Search for the cell housing the specified text and yield its (x, y) center coordinate. 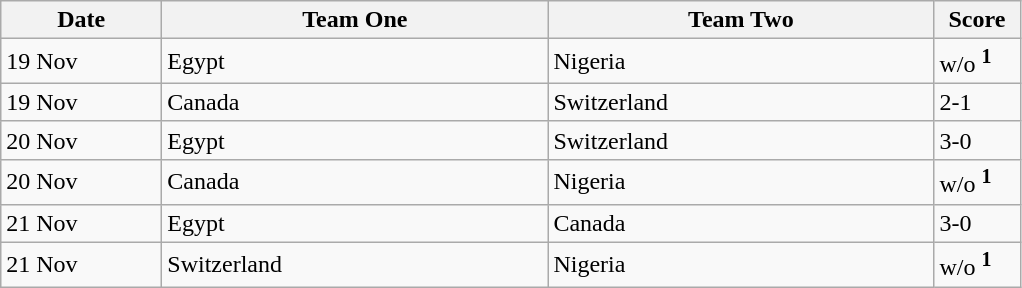
Score (977, 20)
Team One (355, 20)
2-1 (977, 102)
Date (82, 20)
Team Two (741, 20)
